For the text-containing cell, return its midpoint in [x, y] coordinate format. 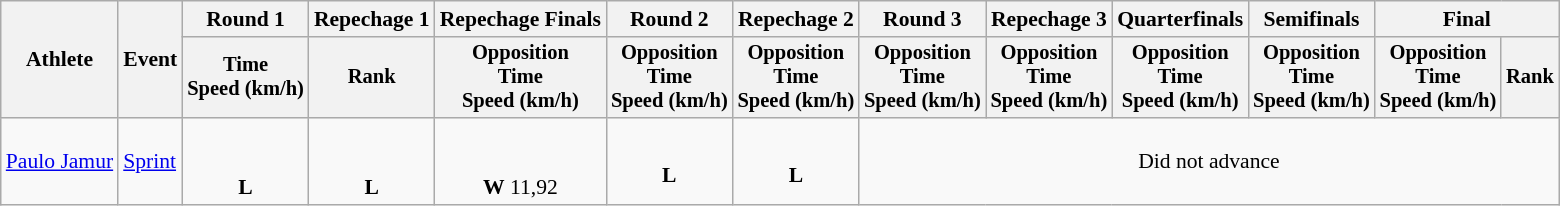
Did not advance [1209, 162]
Paulo Jamur [60, 162]
Repechage 1 [372, 19]
Repechage Finals [520, 19]
Repechage 2 [796, 19]
TimeSpeed (km/h) [246, 78]
Sprint [150, 162]
Semifinals [1312, 19]
Round 1 [246, 19]
Repechage 3 [1050, 19]
Final [1467, 19]
Quarterfinals [1180, 19]
Round 3 [922, 19]
W 11,92 [520, 162]
Event [150, 60]
Athlete [60, 60]
Round 2 [670, 19]
